From the cell containing the given text, extract its center point as [x, y] coordinate. 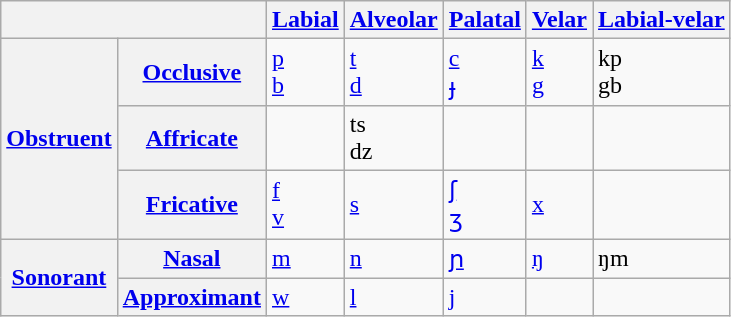
kg [559, 72]
ɲ [484, 258]
pb [305, 72]
Labial-velar [662, 20]
Alveolar [394, 20]
Velar [559, 20]
w [305, 297]
ʃʒ [484, 204]
cɟ [484, 72]
kpgb [662, 72]
Nasal [192, 258]
s [394, 204]
tsdz [394, 138]
j [484, 297]
Occlusive [192, 72]
Affricate [192, 138]
m [305, 258]
Obstruent [59, 139]
Labial [305, 20]
ŋ [559, 258]
Palatal [484, 20]
td [394, 72]
Approximant [192, 297]
x [559, 204]
fv [305, 204]
Fricative [192, 204]
n [394, 258]
l [394, 297]
ŋm [662, 258]
Sonorant [59, 277]
